Identify which cell holds the provided text, then report its [x, y] central coordinate. 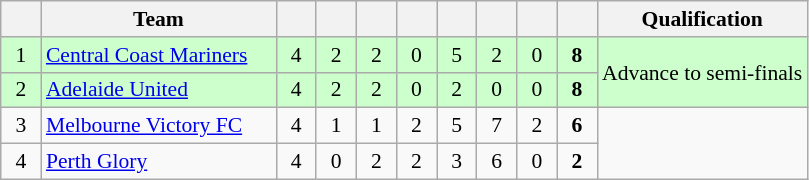
Melbourne Victory FC [158, 126]
Advance to semi-finals [702, 72]
Perth Glory [158, 162]
Adelaide United [158, 90]
Team [158, 19]
Central Coast Mariners [158, 55]
Qualification [702, 19]
7 [497, 126]
